Detect which cell encompasses the target text, then output its [X, Y] center coordinate. 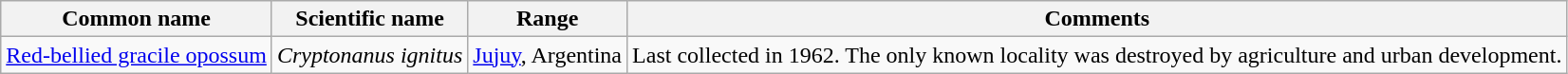
Last collected in 1962. The only known locality was destroyed by agriculture and urban development. [1097, 55]
Cryptonanus ignitus [369, 55]
Common name [137, 19]
Range [548, 19]
Scientific name [369, 19]
Jujuy, Argentina [548, 55]
Comments [1097, 19]
Red-bellied gracile opossum [137, 55]
